Search for the cell housing the specified text and yield its (X, Y) center coordinate. 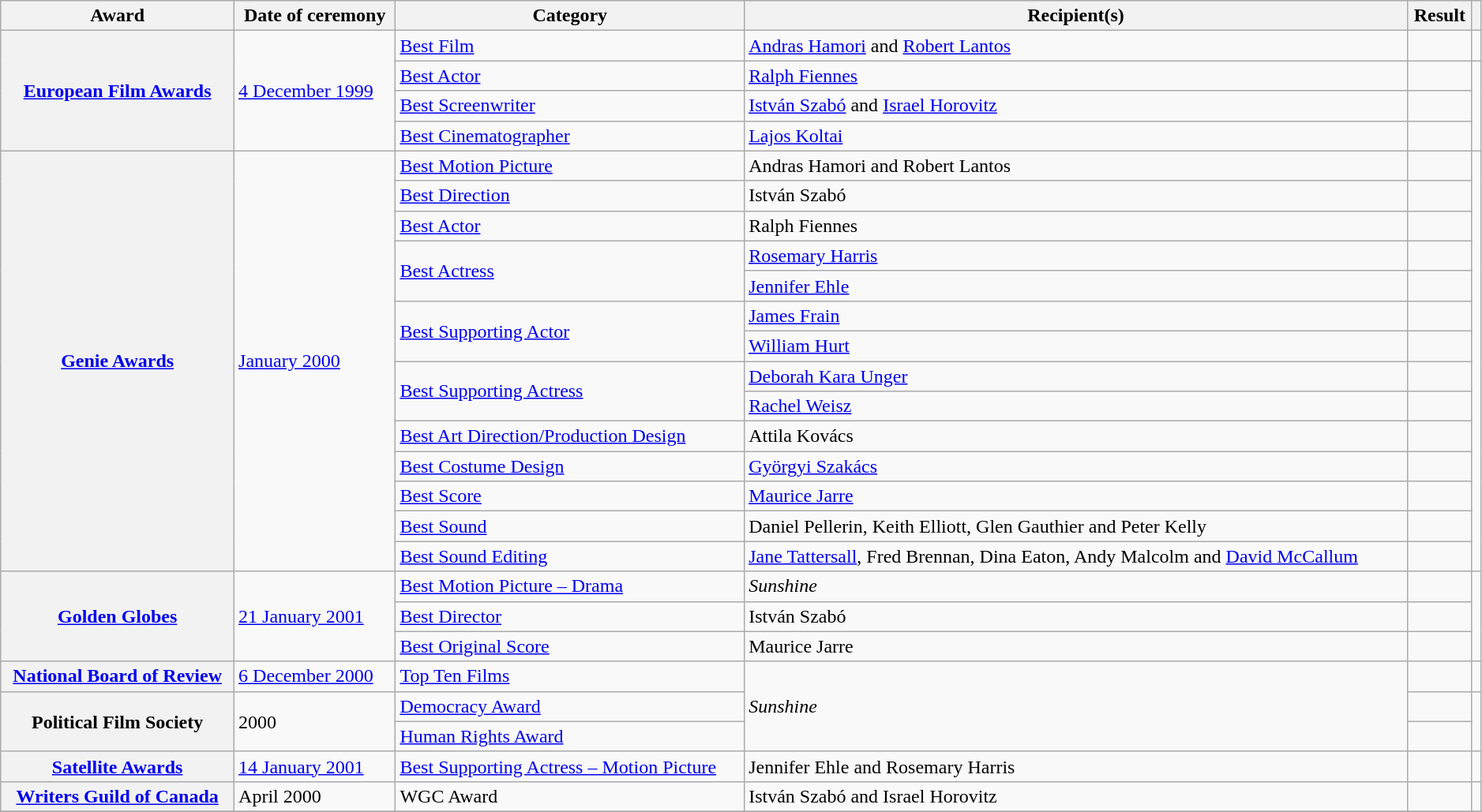
Best Cinematographer (570, 136)
2000 (315, 721)
January 2000 (315, 361)
Genie Awards (118, 361)
Date of ceremony (315, 16)
Best Supporting Actress – Motion Picture (570, 766)
14 January 2001 (315, 766)
Democracy Award (570, 706)
Györgyi Szakács (1076, 466)
Attila Kovács (1076, 436)
6 December 2000 (315, 676)
William Hurt (1076, 346)
Recipient(s) (1076, 16)
Political Film Society (118, 721)
Jane Tattersall, Fred Brennan, Dina Eaton, Andy Malcolm and David McCallum (1076, 556)
Writers Guild of Canada (118, 796)
Best Art Direction/Production Design (570, 436)
Best Direction (570, 196)
Best Film (570, 46)
National Board of Review (118, 676)
Result (1439, 16)
Award (118, 16)
Category (570, 16)
Best Score (570, 496)
Daniel Pellerin, Keith Elliott, Glen Gauthier and Peter Kelly (1076, 526)
Best Motion Picture (570, 166)
4 December 1999 (315, 91)
Deborah Kara Unger (1076, 376)
Best Actress (570, 271)
Best Supporting Actor (570, 331)
James Frain (1076, 316)
Top Ten Films (570, 676)
April 2000 (315, 796)
21 January 2001 (315, 616)
Human Rights Award (570, 736)
European Film Awards (118, 91)
Best Costume Design (570, 466)
Lajos Koltai (1076, 136)
Rosemary Harris (1076, 256)
Best Screenwriter (570, 106)
Jennifer Ehle and Rosemary Harris (1076, 766)
Rachel Weisz (1076, 406)
Best Supporting Actress (570, 391)
Best Director (570, 616)
WGC Award (570, 796)
Best Motion Picture – Drama (570, 586)
Jennifer Ehle (1076, 286)
Best Sound Editing (570, 556)
Satellite Awards (118, 766)
Best Original Score (570, 646)
Golden Globes (118, 616)
Best Sound (570, 526)
